Find where the given text appears and provide that cell's center as [X, Y] coordinate. 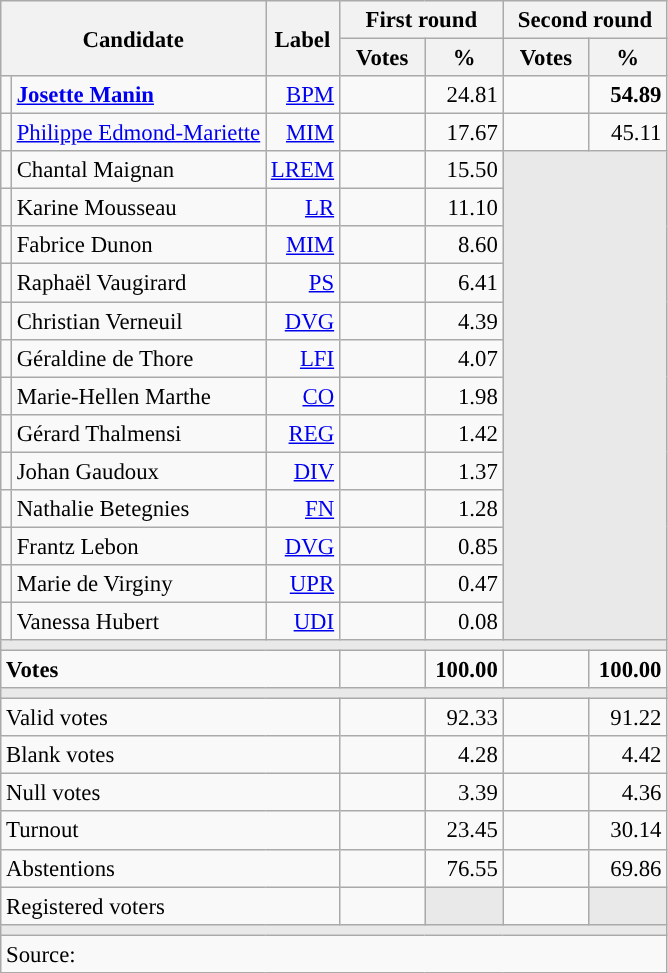
4.39 [464, 321]
Null votes [170, 793]
LFI [303, 358]
PS [303, 283]
0.85 [464, 546]
Nathalie Betegnies [138, 509]
1.98 [464, 396]
Candidate [134, 38]
REG [303, 433]
Marie-Hellen Marthe [138, 396]
UPR [303, 584]
Raphaël Vaugirard [138, 283]
1.37 [464, 471]
Blank votes [170, 755]
0.47 [464, 584]
15.50 [464, 170]
Josette Manin [138, 95]
45.11 [628, 133]
Philippe Edmond-Mariette [138, 133]
Johan Gaudoux [138, 471]
BPM [303, 95]
24.81 [464, 95]
4.28 [464, 755]
1.28 [464, 509]
0.08 [464, 621]
17.67 [464, 133]
Géraldine de Thore [138, 358]
6.41 [464, 283]
54.89 [628, 95]
UDI [303, 621]
4.36 [628, 793]
Valid votes [170, 718]
4.07 [464, 358]
CO [303, 396]
Turnout [170, 831]
8.60 [464, 245]
30.14 [628, 831]
Frantz Lebon [138, 546]
69.86 [628, 868]
11.10 [464, 208]
76.55 [464, 868]
Gérard Thalmensi [138, 433]
91.22 [628, 718]
LREM [303, 170]
Vanessa Hubert [138, 621]
Karine Mousseau [138, 208]
Source: [334, 954]
DIV [303, 471]
1.42 [464, 433]
FN [303, 509]
3.39 [464, 793]
Label [303, 38]
23.45 [464, 831]
Abstentions [170, 868]
Chantal Maignan [138, 170]
Registered voters [170, 906]
Christian Verneuil [138, 321]
Marie de Virginy [138, 584]
First round [421, 20]
92.33 [464, 718]
Fabrice Dunon [138, 245]
4.42 [628, 755]
LR [303, 208]
Second round [585, 20]
